Capture the cell that displays the provided text and extract its [X, Y] central coordinate. 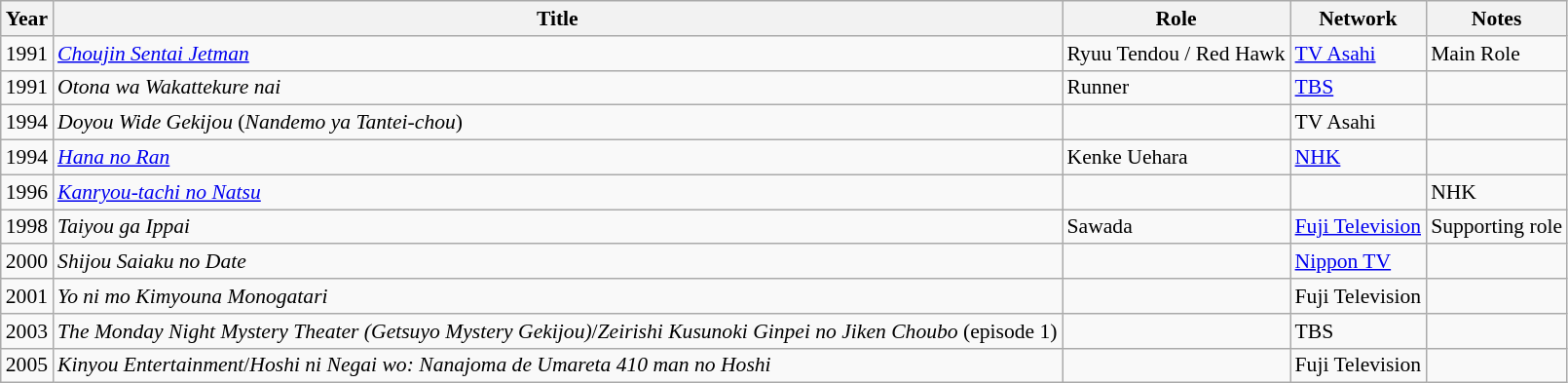
2003 [27, 331]
2000 [27, 262]
2001 [27, 296]
Main Role [1496, 54]
Kinyou Entertainment/Hoshi ni Negai wo: Nanajoma de Umareta 410 man no Hoshi [557, 365]
Ryuu Tendou / Red Hawk [1176, 54]
The Monday Night Mystery Theater (Getsuyo Mystery Gekijou)/Zeirishi Kusunoki Ginpei no Jiken Choubo (episode 1) [557, 331]
Kenke Uehara [1176, 158]
Runner [1176, 88]
Otona wa Wakattekure nai [557, 88]
Yo ni mo Kimyouna Monogatari [557, 296]
Notes [1496, 19]
Nippon TV [1359, 262]
Sawada [1176, 227]
Title [557, 19]
Year [27, 19]
Hana no Ran [557, 158]
Kanryou-tachi no Natsu [557, 192]
Doyou Wide Gekijou (Nandemo ya Tantei-chou) [557, 123]
2005 [27, 365]
1996 [27, 192]
Taiyou ga Ippai [557, 227]
Supporting role [1496, 227]
Shijou Saiaku no Date [557, 262]
1998 [27, 227]
Choujin Sentai Jetman [557, 54]
Network [1359, 19]
Role [1176, 19]
